From the cell containing the given text, extract its center point as [X, Y] coordinate. 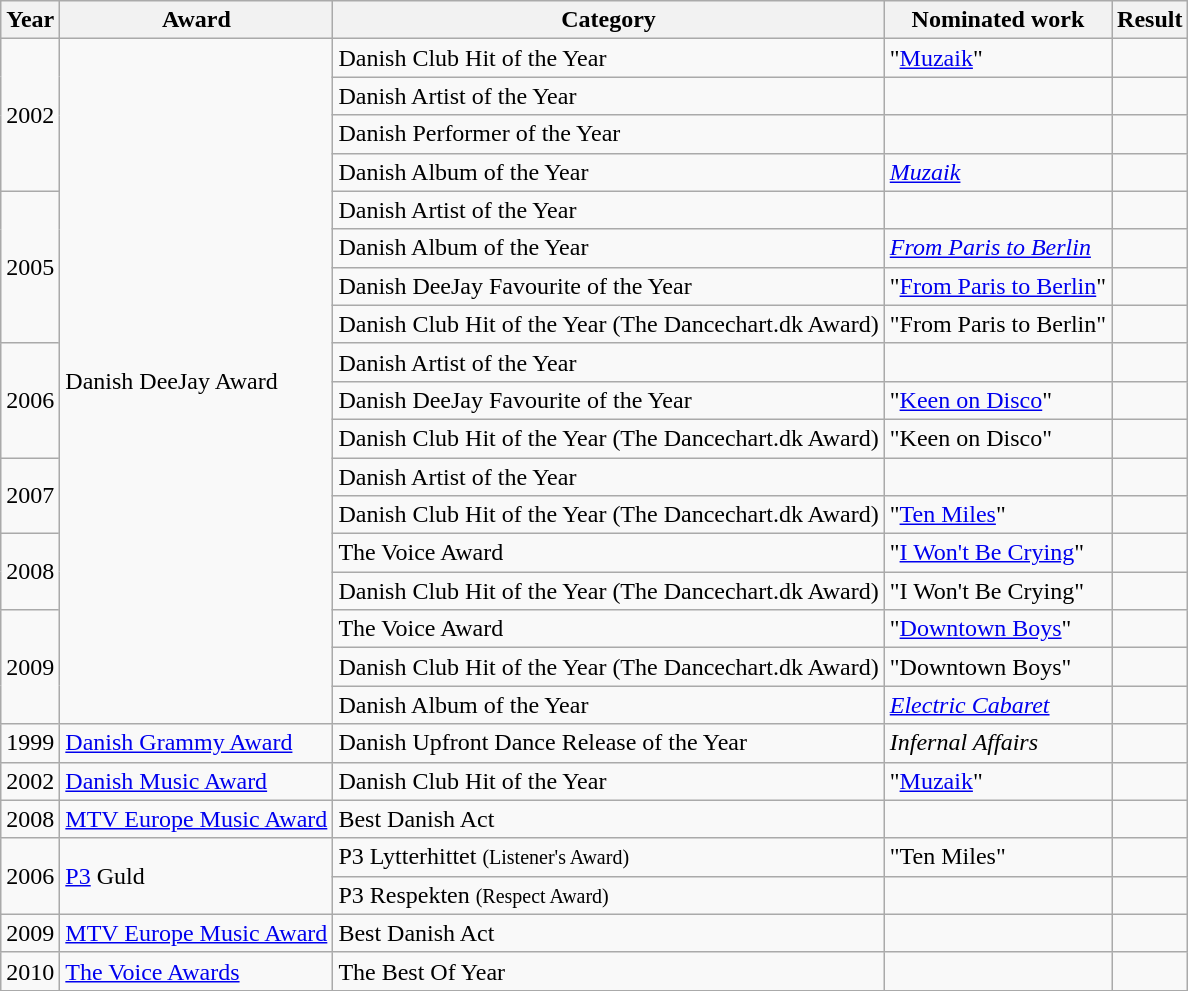
Award [196, 20]
Danish Upfront Dance Release of the Year [608, 743]
P3 Respekten (Respect Award) [608, 895]
Danish DeeJay Award [196, 382]
2007 [30, 496]
Danish Music Award [196, 781]
Nominated work [998, 20]
2010 [30, 971]
P3 Lytterhittet (Listener's Award) [608, 857]
Infernal Affairs [998, 743]
Muzaik [998, 172]
Electric Cabaret [998, 705]
Category [608, 20]
Danish Grammy Award [196, 743]
P3 Guld [196, 876]
2005 [30, 267]
From Paris to Berlin [998, 248]
1999 [30, 743]
The Best Of Year [608, 971]
The Voice Awards [196, 971]
Danish Performer of the Year [608, 134]
Year [30, 20]
Result [1150, 20]
